Extract the [X, Y] coordinate from the center of the cell holding the provided text.  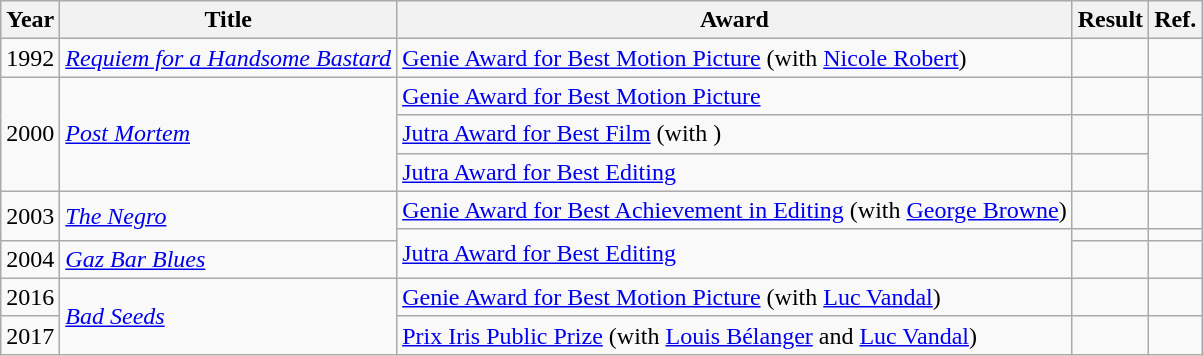
Genie Award for Best Achievement in Editing (with George Browne) [735, 210]
2017 [30, 335]
Genie Award for Best Motion Picture (with Nicole Robert) [735, 58]
2004 [30, 259]
Genie Award for Best Motion Picture (with Luc Vandal) [735, 297]
Title [228, 20]
Prix Iris Public Prize (with Louis Bélanger and Luc Vandal) [735, 335]
Jutra Award for Best Film (with ) [735, 134]
Genie Award for Best Motion Picture [735, 96]
Result [1110, 20]
Requiem for a Handsome Bastard [228, 58]
The Negro [228, 216]
Award [735, 20]
Gaz Bar Blues [228, 259]
1992 [30, 58]
Post Mortem [228, 134]
Ref. [1176, 20]
2016 [30, 297]
Bad Seeds [228, 316]
2003 [30, 216]
Year [30, 20]
2000 [30, 134]
